Extract the (X, Y) coordinate from the center of the cell holding the provided text.  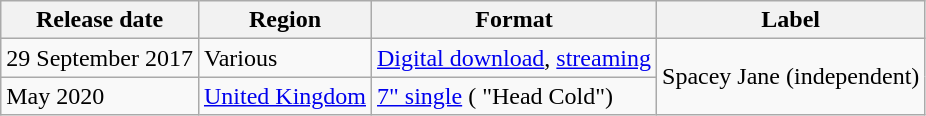
Various (284, 58)
Region (284, 20)
Release date (100, 20)
United Kingdom (284, 96)
7" single ( "Head Cold") (514, 96)
29 September 2017 (100, 58)
May 2020 (100, 96)
Format (514, 20)
Label (791, 20)
Spacey Jane (independent) (791, 77)
Digital download, streaming (514, 58)
